Output the [x, y] coordinate of the center of the cell containing the given text.  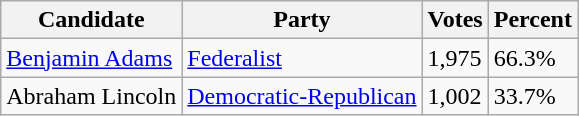
Federalist [302, 58]
Percent [532, 20]
1,002 [455, 96]
Democratic-Republican [302, 96]
Party [302, 20]
Votes [455, 20]
1,975 [455, 58]
Candidate [92, 20]
Abraham Lincoln [92, 96]
Benjamin Adams [92, 58]
66.3% [532, 58]
33.7% [532, 96]
